Scan for the cell matching the given text and deliver its (X, Y) coordinate at center. 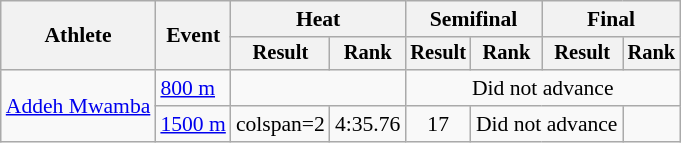
Heat (318, 19)
17 (438, 124)
Addeh Mwamba (78, 106)
Event (192, 36)
800 m (192, 88)
colspan=2 (280, 124)
4:35.76 (368, 124)
Athlete (78, 36)
1500 m (192, 124)
Final (611, 19)
Semifinal (473, 19)
